Return (x, y) of the center of cell containing provided text 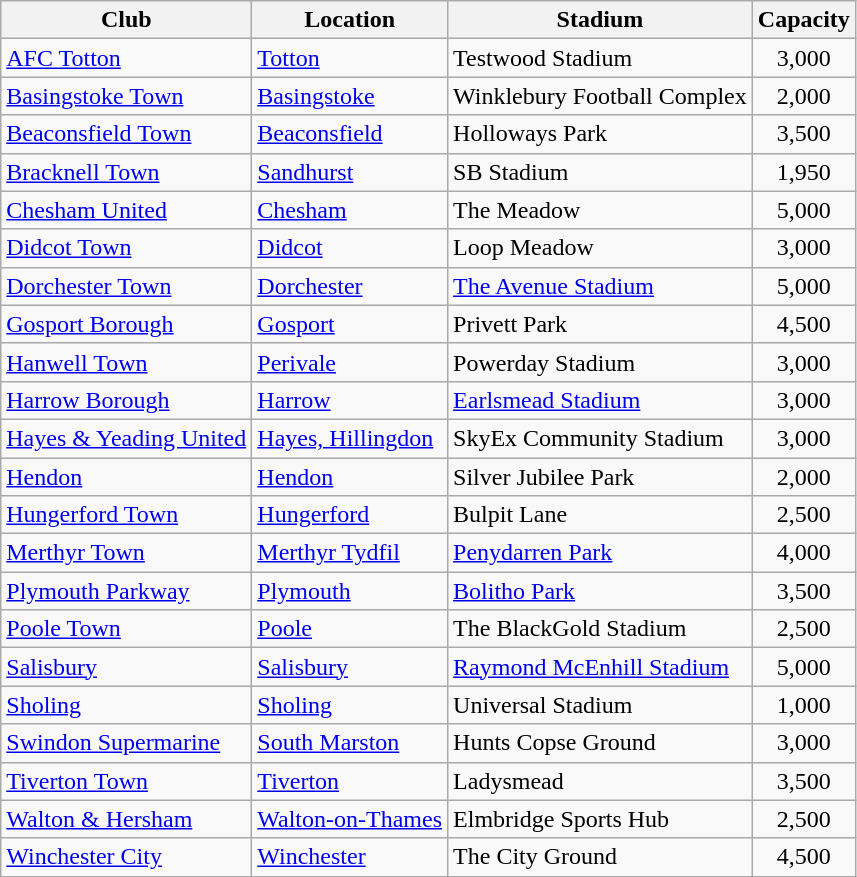
Basingstoke (350, 96)
Winchester City (126, 857)
SB Stadium (600, 172)
South Marston (350, 743)
The BlackGold Stadium (600, 629)
Hungerford Town (126, 515)
Tiverton Town (126, 781)
Testwood Stadium (600, 58)
Plymouth (350, 591)
Poole (350, 629)
Dorchester (350, 286)
Capacity (804, 20)
The Meadow (600, 210)
Stadium (600, 20)
Hungerford (350, 515)
Walton-on-Thames (350, 819)
Powerday Stadium (600, 362)
Chesham (350, 210)
Hanwell Town (126, 362)
Chesham United (126, 210)
Universal Stadium (600, 705)
Raymond McEnhill Stadium (600, 667)
Totton (350, 58)
Swindon Supermarine (126, 743)
Hayes & Yeading United (126, 438)
Perivale (350, 362)
Elmbridge Sports Hub (600, 819)
Silver Jubilee Park (600, 477)
Winchester (350, 857)
Privett Park (600, 324)
Plymouth Parkway (126, 591)
Holloways Park (600, 134)
Hunts Copse Ground (600, 743)
Poole Town (126, 629)
Harrow Borough (126, 400)
Harrow (350, 400)
Gosport Borough (126, 324)
Bulpit Lane (600, 515)
1,950 (804, 172)
Beaconsfield Town (126, 134)
Beaconsfield (350, 134)
Basingstoke Town (126, 96)
Earlsmead Stadium (600, 400)
Sandhurst (350, 172)
Penydarren Park (600, 553)
Loop Meadow (600, 248)
AFC Totton (126, 58)
Didcot (350, 248)
Hayes, Hillingdon (350, 438)
The Avenue Stadium (600, 286)
Merthyr Town (126, 553)
Club (126, 20)
Didcot Town (126, 248)
Bolitho Park (600, 591)
Merthyr Tydfil (350, 553)
1,000 (804, 705)
Bracknell Town (126, 172)
Walton & Hersham (126, 819)
Tiverton (350, 781)
4,000 (804, 553)
SkyEx Community Stadium (600, 438)
Ladysmead (600, 781)
The City Ground (600, 857)
Winklebury Football Complex (600, 96)
Location (350, 20)
Gosport (350, 324)
Dorchester Town (126, 286)
